Locate the cell with the specified text and output its (X, Y) center coordinate. 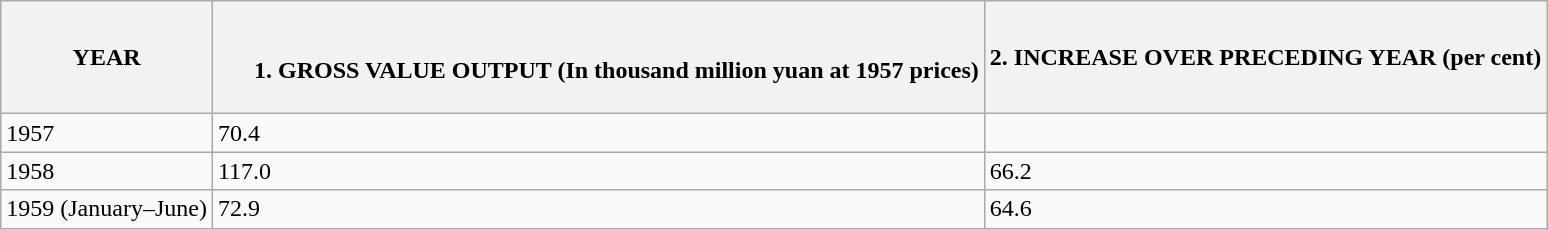
1957 (107, 133)
1959 (January–June) (107, 209)
72.9 (598, 209)
1958 (107, 171)
GROSS VALUE OUTPUT (In thousand million yuan at 1957 prices) (598, 58)
66.2 (1265, 171)
YEAR (107, 58)
70.4 (598, 133)
64.6 (1265, 209)
2. INCREASE OVER PRECEDING YEAR (per cent) (1265, 58)
117.0 (598, 171)
